From the cell containing the given text, extract its center point as (X, Y) coordinate. 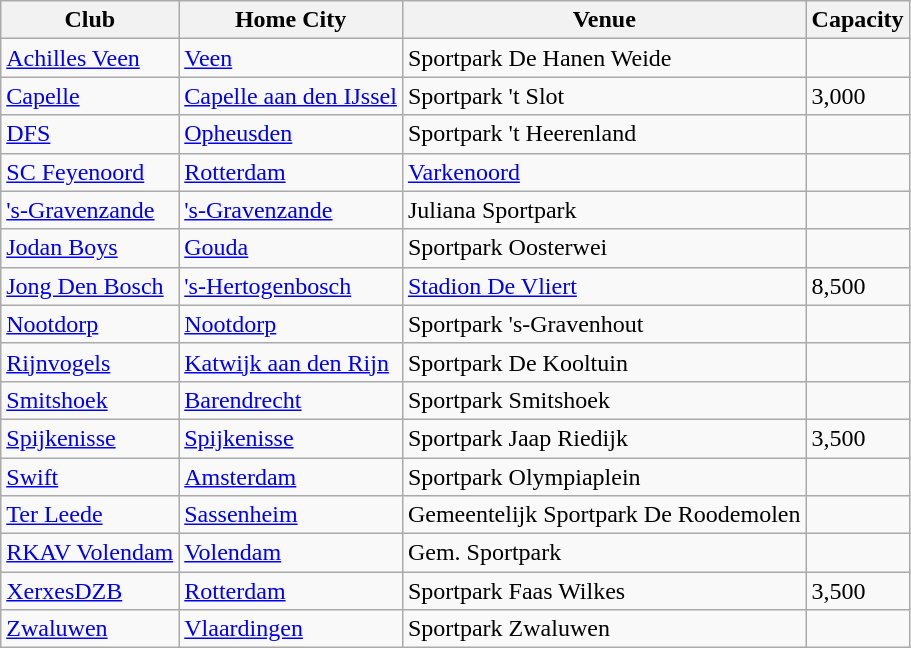
8,500 (858, 286)
Katwijk aan den Rijn (291, 362)
Sportpark Faas Wilkes (604, 591)
XerxesDZB (90, 591)
Swift (90, 477)
Vlaardingen (291, 629)
Sportpark Smitshoek (604, 400)
Sportpark De Hanen Weide (604, 58)
Sportpark Olympiaplein (604, 477)
Club (90, 20)
Sportpark Oosterwei (604, 248)
3,000 (858, 96)
DFS (90, 134)
Opheusden (291, 134)
Achilles Veen (90, 58)
Juliana Sportpark (604, 210)
Sportpark Jaap Riedijk (604, 438)
Sportpark De Kooltuin (604, 362)
Sportpark 't Slot (604, 96)
Sportpark Zwaluwen (604, 629)
Capacity (858, 20)
Gouda (291, 248)
Capelle aan den IJssel (291, 96)
Veen (291, 58)
Venue (604, 20)
Sportpark 's-Gravenhout (604, 324)
Sportpark 't Heerenland (604, 134)
Amsterdam (291, 477)
Home City (291, 20)
Barendrecht (291, 400)
Sassenheim (291, 515)
Volendam (291, 553)
Smitshoek (90, 400)
Ter Leede (90, 515)
Zwaluwen (90, 629)
Capelle (90, 96)
SC Feyenoord (90, 172)
Gem. Sportpark (604, 553)
Jong Den Bosch (90, 286)
's-Hertogenbosch (291, 286)
Gemeentelijk Sportpark De Roodemolen (604, 515)
RKAV Volendam (90, 553)
Stadion De Vliert (604, 286)
Rijnvogels (90, 362)
Jodan Boys (90, 248)
Varkenoord (604, 172)
